Locate the cell with the specified text and output its (x, y) center coordinate. 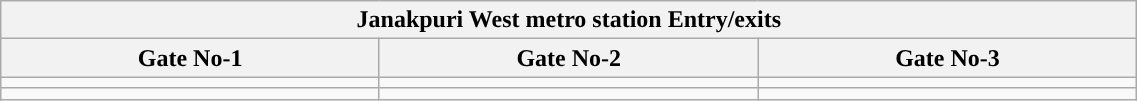
Gate No-3 (948, 58)
Janakpuri West metro station Entry/exits (569, 20)
Gate No-1 (190, 58)
Gate No-2 (568, 58)
